Detect which cell encompasses the target text, then output its (X, Y) center coordinate. 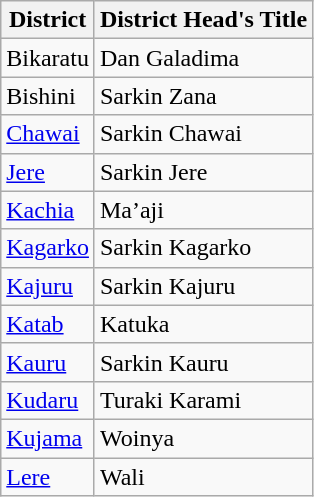
Kudaru (48, 400)
District (48, 20)
Sarkin Kajuru (203, 286)
Lere (48, 477)
Katuka (203, 324)
Turaki Karami (203, 400)
Kagarko (48, 248)
Kujama (48, 438)
Katab (48, 324)
Ma’aji (203, 210)
Chawai (48, 134)
Woinya (203, 438)
District Head's Title (203, 20)
Bishini (48, 96)
Bikaratu (48, 58)
Kajuru (48, 286)
Sarkin Chawai (203, 134)
Sarkin Kauru (203, 362)
Jere (48, 172)
Sarkin Jere (203, 172)
Kauru (48, 362)
Kachia (48, 210)
Sarkin Kagarko (203, 248)
Sarkin Zana (203, 96)
Wali (203, 477)
Dan Galadima (203, 58)
